Scan for the cell matching the given text and deliver its [x, y] coordinate at center. 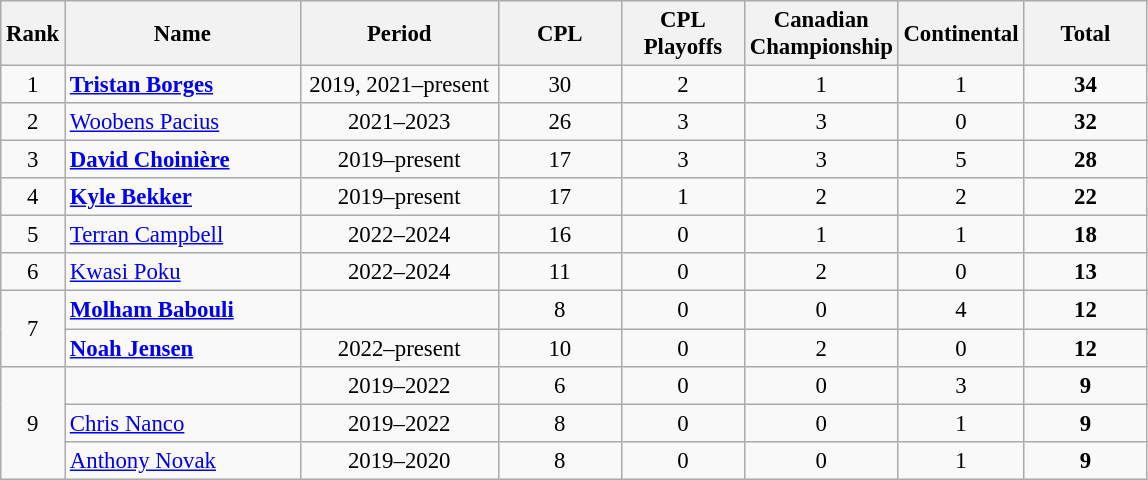
CPL [560, 34]
18 [1086, 235]
Period [399, 34]
2022–present [399, 348]
11 [560, 273]
13 [1086, 273]
Chris Nanco [183, 423]
Anthony Novak [183, 460]
Kyle Bekker [183, 197]
Terran Campbell [183, 235]
2019–2020 [399, 460]
Continental [961, 34]
Kwasi Poku [183, 273]
2021–2023 [399, 122]
16 [560, 235]
26 [560, 122]
David Choinière [183, 160]
10 [560, 348]
22 [1086, 197]
Canadian Championship [821, 34]
Molham Babouli [183, 310]
Tristan Borges [183, 85]
Woobens Pacius [183, 122]
30 [560, 85]
2019, 2021–present [399, 85]
Noah Jensen [183, 348]
34 [1086, 85]
CPL Playoffs [682, 34]
Total [1086, 34]
Name [183, 34]
Rank [33, 34]
28 [1086, 160]
32 [1086, 122]
7 [33, 328]
